Identify which cell holds the provided text, then report its (X, Y) central coordinate. 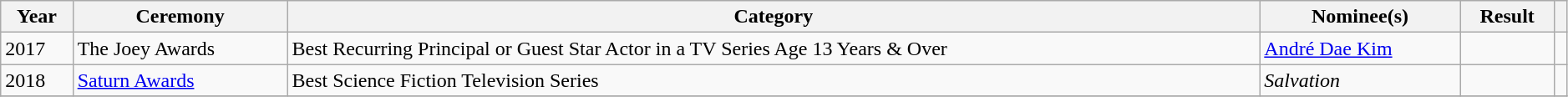
Category (774, 17)
Ceremony (180, 17)
Result (1507, 17)
2018 (37, 80)
Saturn Awards (180, 80)
Year (37, 17)
Best Science Fiction Television Series (774, 80)
2017 (37, 48)
Best Recurring Principal or Guest Star Actor in a TV Series Age 13 Years & Over (774, 48)
Salvation (1360, 80)
André Dae Kim (1360, 48)
Nominee(s) (1360, 17)
The Joey Awards (180, 48)
